Detect which cell encompasses the target text, then output its [x, y] center coordinate. 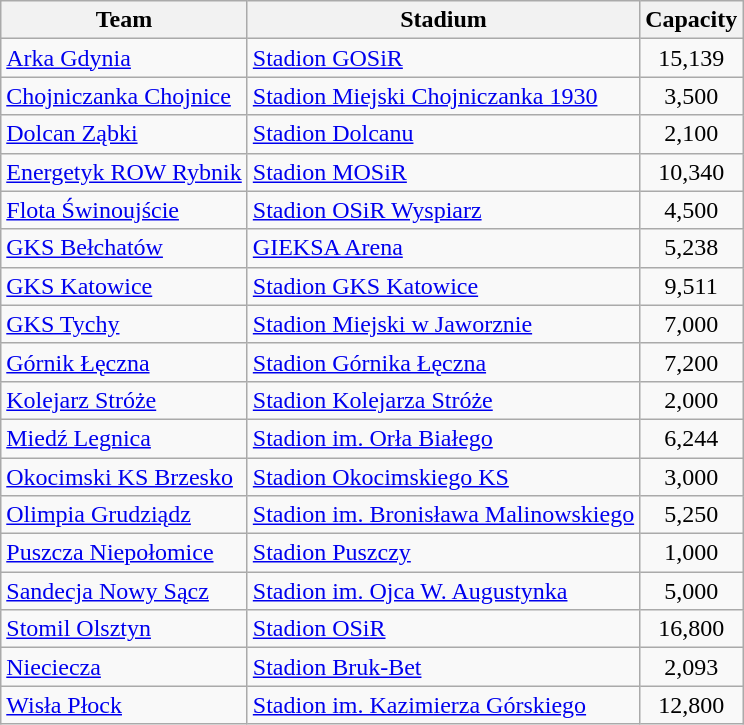
Stadion Kolejarza Stróże [443, 400]
Stadion Puszczy [443, 553]
7,200 [692, 362]
4,500 [692, 210]
6,244 [692, 438]
16,800 [692, 629]
15,139 [692, 58]
Stadion MOSiR [443, 172]
Flota Świnoujście [124, 210]
Stadion Górnika Łęczna [443, 362]
9,511 [692, 286]
Nieciecza [124, 667]
Stadion Miejski w Jaworznie [443, 324]
12,800 [692, 705]
3,500 [692, 96]
Stadion im. Ojca W. Augustynka [443, 591]
Stadium [443, 20]
5,000 [692, 591]
2,093 [692, 667]
Team [124, 20]
Olimpia Grudziądz [124, 515]
Dolcan Ząbki [124, 134]
Stadion im. Bronisława Malinowskiego [443, 515]
Energetyk ROW Rybnik [124, 172]
1,000 [692, 553]
7,000 [692, 324]
GKS Katowice [124, 286]
Kolejarz Stróże [124, 400]
2,000 [692, 400]
Stadion Dolcanu [443, 134]
Wisła Płock [124, 705]
Stomil Olsztyn [124, 629]
Puszcza Niepołomice [124, 553]
Stadion im. Orła Białego [443, 438]
Okocimski KS Brzesko [124, 477]
Capacity [692, 20]
Chojniczanka Chojnice [124, 96]
2,100 [692, 134]
Stadion im. Kazimierza Górskiego [443, 705]
Sandecja Nowy Sącz [124, 591]
Stadion Miejski Chojniczanka 1930 [443, 96]
GKS Tychy [124, 324]
3,000 [692, 477]
Arka Gdynia [124, 58]
Górnik Łęczna [124, 362]
Stadion Okocimskiego KS [443, 477]
GKS Bełchatów [124, 248]
5,250 [692, 515]
Stadion OSiR Wyspiarz [443, 210]
5,238 [692, 248]
10,340 [692, 172]
GIEKSA Arena [443, 248]
Stadion Bruk-Bet [443, 667]
Miedź Legnica [124, 438]
Stadion GKS Katowice [443, 286]
Stadion OSiR [443, 629]
Stadion GOSiR [443, 58]
